Scan for the cell matching the given text and deliver its [x, y] coordinate at center. 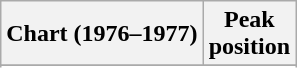
Peak position [249, 34]
Chart (1976–1977) [102, 34]
